Provide the (x, y) coordinate of the cell's center where the given text is located.  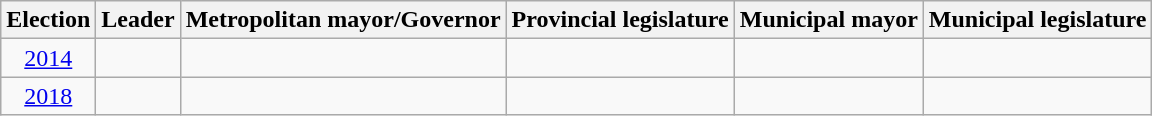
Election (48, 20)
2014 (48, 58)
Municipal mayor (828, 20)
Leader (138, 20)
Metropolitan mayor/Governor (343, 20)
Municipal legislature (1038, 20)
Provincial legislature (620, 20)
2018 (48, 96)
